Output the (x, y) coordinate of the center of the cell containing the given text.  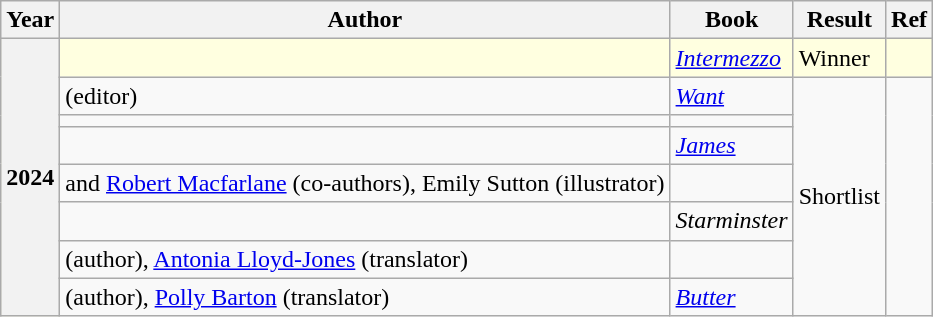
Result (839, 20)
2024 (30, 178)
Year (30, 20)
(author), Antonia Lloyd-Jones (translator) (365, 259)
Winner (839, 58)
Author (365, 20)
(editor) (365, 96)
and Robert Macfarlane (co-authors), Emily Sutton (illustrator) (365, 183)
Starminster (732, 221)
Ref (910, 20)
(author), Polly Barton (translator) (365, 297)
Book (732, 20)
Butter (732, 297)
Shortlist (839, 196)
James (732, 145)
Want (732, 96)
Intermezzo (732, 58)
